From the cell containing the given text, extract its center point as (x, y) coordinate. 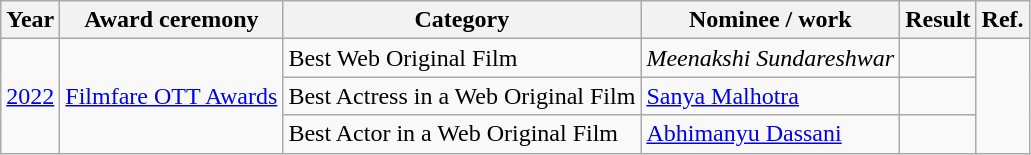
Category (462, 20)
Filmfare OTT Awards (172, 96)
Best Web Original Film (462, 58)
Result (938, 20)
Best Actress in a Web Original Film (462, 96)
Year (30, 20)
Award ceremony (172, 20)
Ref. (1002, 20)
Abhimanyu Dassani (770, 134)
Sanya Malhotra (770, 96)
Nominee / work (770, 20)
Meenakshi Sundareshwar (770, 58)
Best Actor in a Web Original Film (462, 134)
2022 (30, 96)
